Search for the cell housing the specified text and yield its (x, y) center coordinate. 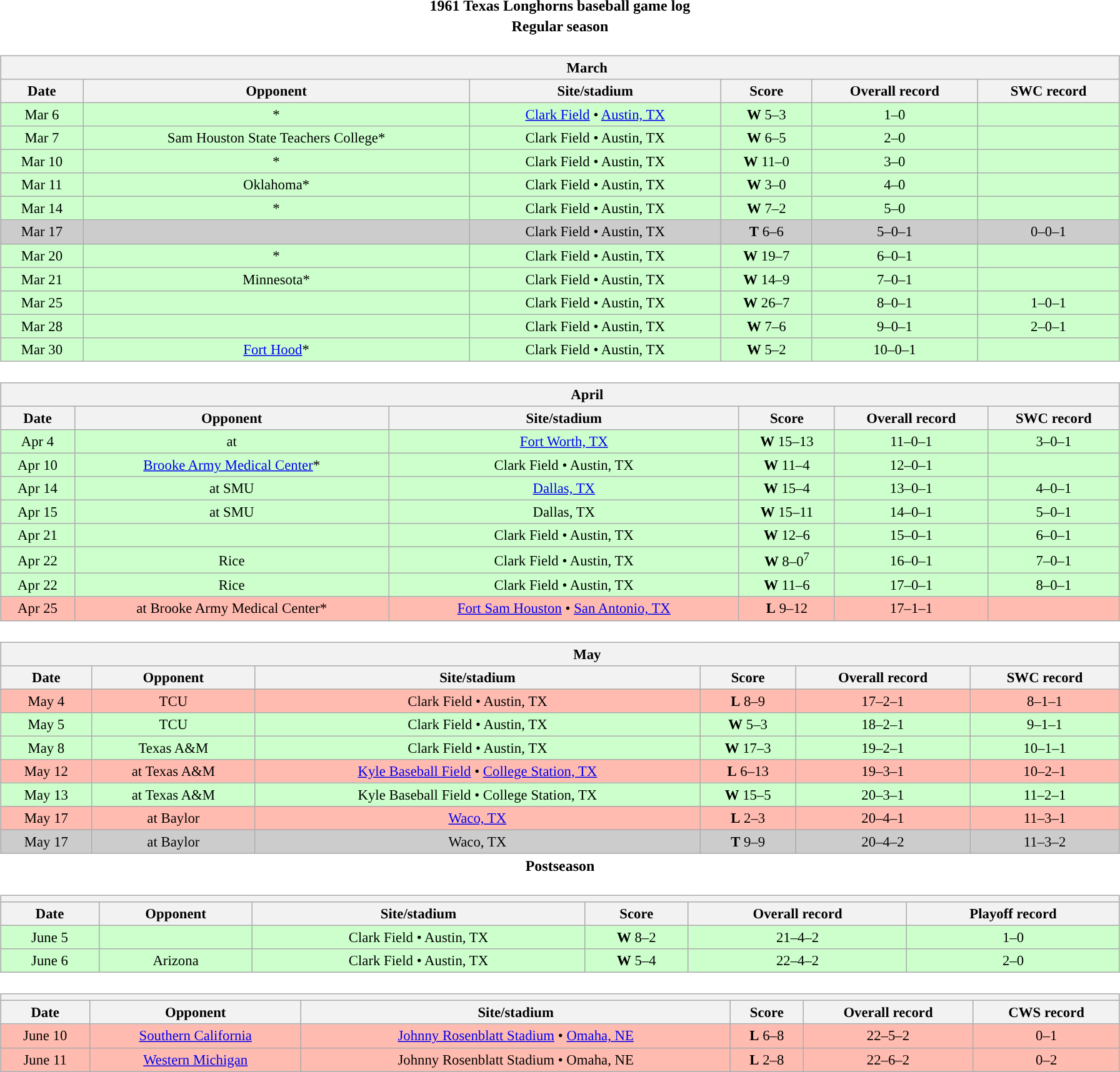
Fort Hood* (276, 349)
Minnesota* (276, 279)
15–0–1 (911, 535)
W 17–3 (747, 748)
June 11 (45, 1060)
L 2–3 (747, 818)
April (560, 394)
17–1–1 (911, 608)
20–3–1 (882, 795)
CWS record (1046, 1013)
21–4–2 (797, 938)
Mar 28 (42, 326)
Apr 25 (37, 608)
Western Michigan (196, 1060)
Playoff record (1014, 914)
Apr 14 (37, 489)
4–0–1 (1054, 489)
Texas A&M (174, 748)
May 4 (46, 701)
L 6–8 (767, 1036)
0–1 (1046, 1036)
June 6 (50, 961)
Arizona (175, 961)
W 7–2 (767, 209)
W 15–5 (747, 795)
22–5–2 (888, 1036)
3–0 (895, 162)
Mar 6 (42, 114)
Southern California (196, 1036)
3–0–1 (1054, 442)
Mar 20 (42, 256)
L 9–12 (786, 608)
June 5 (50, 938)
T 9–9 (747, 841)
Mar 10 (42, 162)
W 6–5 (767, 138)
Mar 7 (42, 138)
17–2–1 (882, 701)
W 7–6 (767, 326)
17–0–1 (911, 585)
1–0–1 (1049, 302)
W 14–9 (767, 279)
W 5–4 (636, 961)
at (231, 442)
at Brooke Army Medical Center* (231, 608)
W 15–4 (786, 489)
May 12 (46, 771)
Mar 11 (42, 185)
Mar 21 (42, 279)
W 15–13 (786, 442)
Mar 17 (42, 232)
4–0 (895, 185)
May 8 (46, 748)
18–2–1 (882, 724)
19–3–1 (882, 771)
W 5–2 (767, 349)
14–0–1 (911, 512)
2–0–1 (1049, 326)
11–0–1 (911, 442)
W 3–0 (767, 185)
11–3–2 (1045, 841)
8–1–1 (1045, 701)
W 12–6 (786, 535)
Mar 14 (42, 209)
W 11–4 (786, 465)
W 15–11 (786, 512)
W 8–2 (636, 938)
13–0–1 (911, 489)
0–0–1 (1049, 232)
March (560, 67)
9–1–1 (1045, 724)
22–4–2 (797, 961)
June 10 (45, 1036)
May 13 (46, 795)
16–0–1 (911, 560)
22–6–2 (888, 1060)
0–2 (1046, 1060)
11–2–1 (1045, 795)
Apr 21 (37, 535)
Mar 25 (42, 302)
10–2–1 (1045, 771)
May 5 (46, 724)
Brooke Army Medical Center* (231, 465)
May (560, 654)
Apr 15 (37, 512)
19–2–1 (882, 748)
10–1–1 (1045, 748)
W 8–07 (786, 560)
20–4–1 (882, 818)
Sam Houston State Teachers College* (276, 138)
W 26–7 (767, 302)
L 2–8 (767, 1060)
W 11–6 (786, 585)
Apr 4 (37, 442)
Fort Worth, TX (564, 442)
Apr 10 (37, 465)
Fort Sam Houston • San Antonio, TX (564, 608)
9–0–1 (895, 326)
L 6–13 (747, 771)
12–0–1 (911, 465)
5–0 (895, 209)
W 19–7 (767, 256)
W 11–0 (767, 162)
Mar 30 (42, 349)
20–4–2 (882, 841)
10–0–1 (895, 349)
T 6–6 (767, 232)
Oklahoma* (276, 185)
L 8–9 (747, 701)
11–3–1 (1045, 818)
